Output the [X, Y] coordinate of the center of the cell containing the given text.  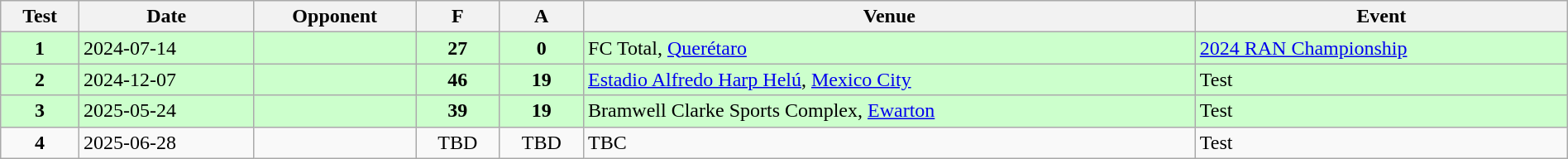
46 [457, 79]
Opponent [335, 17]
3 [40, 111]
Venue [890, 17]
2025-05-24 [166, 111]
2 [40, 79]
0 [542, 48]
2024-07-14 [166, 48]
Estadio Alfredo Harp Helú, Mexico City [890, 79]
TBC [890, 142]
2024-12-07 [166, 79]
39 [457, 111]
Date [166, 17]
1 [40, 48]
2024 RAN Championship [1381, 48]
Event [1381, 17]
2025-06-28 [166, 142]
Bramwell Clarke Sports Complex, Ewarton [890, 111]
FC Total, Querétaro [890, 48]
F [457, 17]
27 [457, 48]
A [542, 17]
4 [40, 142]
